Detect which cell encompasses the target text, then output its (x, y) center coordinate. 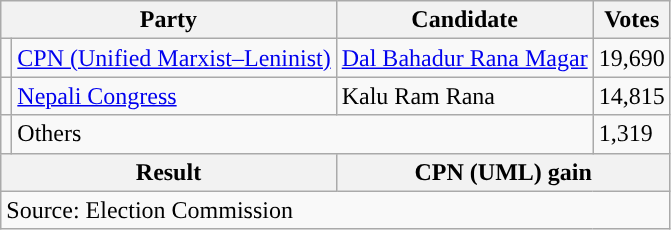
CPN (Unified Marxist–Leninist) (174, 58)
Votes (632, 20)
Source: Election Commission (336, 210)
Nepali Congress (174, 96)
Party (168, 20)
19,690 (632, 58)
14,815 (632, 96)
1,319 (632, 134)
Others (302, 134)
Kalu Ram Rana (464, 96)
Candidate (464, 20)
Result (168, 172)
Dal Bahadur Rana Magar (464, 58)
CPN (UML) gain (503, 172)
